Find where the given text appears and provide that cell's center as [x, y] coordinate. 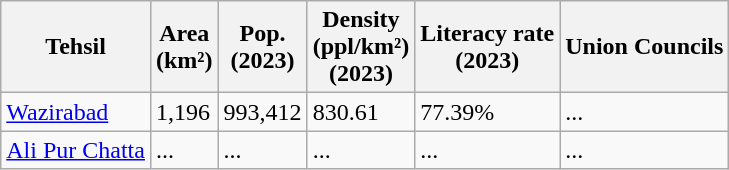
Tehsil [76, 47]
Wazirabad [76, 112]
Literacy rate(2023) [488, 47]
Ali Pur Chatta [76, 150]
1,196 [184, 112]
993,412 [262, 112]
Pop.(2023) [262, 47]
Area(km²) [184, 47]
Union Councils [644, 47]
Density(ppl/km²)(2023) [361, 47]
77.39% [488, 112]
830.61 [361, 112]
